Provide the (X, Y) coordinate of the cell's center where the given text is located.  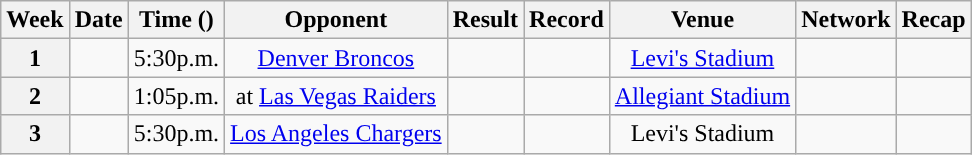
Week (35, 20)
Los Angeles Chargers (336, 134)
1:05p.m. (176, 96)
Venue (702, 20)
Recap (934, 20)
2 (35, 96)
Time () (176, 20)
Result (485, 20)
Network (846, 20)
Record (567, 20)
Opponent (336, 20)
3 (35, 134)
Denver Broncos (336, 58)
Date (98, 20)
1 (35, 58)
at Las Vegas Raiders (336, 96)
Allegiant Stadium (702, 96)
